Capture the cell that displays the provided text and extract its [X, Y] central coordinate. 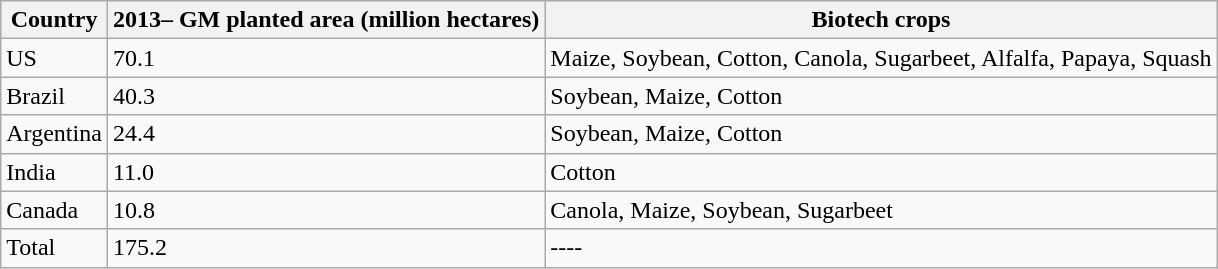
70.1 [326, 58]
US [54, 58]
2013– GM planted area (million hectares) [326, 20]
Maize, Soybean, Cotton, Canola, Sugarbeet, Alfalfa, Papaya, Squash [881, 58]
40.3 [326, 96]
Biotech crops [881, 20]
10.8 [326, 210]
Canola, Maize, Soybean, Sugarbeet [881, 210]
Brazil [54, 96]
24.4 [326, 134]
---- [881, 248]
175.2 [326, 248]
Cotton [881, 172]
11.0 [326, 172]
Country [54, 20]
Canada [54, 210]
Argentina [54, 134]
India [54, 172]
Total [54, 248]
